For the text-containing cell, return its midpoint in (X, Y) coordinate format. 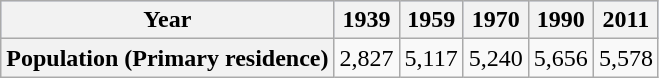
1970 (496, 20)
Population (Primary residence) (168, 58)
5,578 (626, 58)
1939 (366, 20)
2011 (626, 20)
2,827 (366, 58)
1959 (431, 20)
Year (168, 20)
5,240 (496, 58)
5,117 (431, 58)
1990 (560, 20)
5,656 (560, 58)
